Detect which cell encompasses the target text, then output its [x, y] center coordinate. 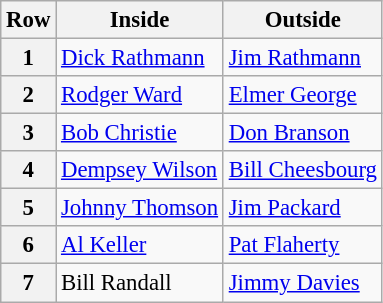
Jim Rathmann [302, 58]
Outside [302, 20]
5 [28, 208]
Pat Flaherty [302, 245]
3 [28, 133]
Bill Cheesbourg [302, 170]
Elmer George [302, 95]
Johnny Thomson [140, 208]
Jim Packard [302, 208]
Jimmy Davies [302, 283]
6 [28, 245]
1 [28, 58]
Row [28, 20]
4 [28, 170]
Dick Rathmann [140, 58]
Bob Christie [140, 133]
Rodger Ward [140, 95]
Don Branson [302, 133]
7 [28, 283]
Dempsey Wilson [140, 170]
Bill Randall [140, 283]
Al Keller [140, 245]
Inside [140, 20]
2 [28, 95]
